Determine the [X, Y] coordinate at the center of the cell enclosing the given text.  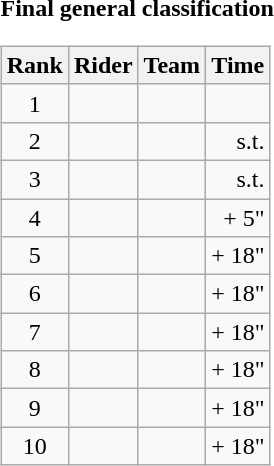
4 [34, 217]
5 [34, 256]
Team [172, 65]
8 [34, 370]
6 [34, 294]
3 [34, 179]
7 [34, 332]
1 [34, 103]
Rider [103, 65]
10 [34, 446]
Rank [34, 65]
+ 5" [238, 217]
2 [34, 141]
9 [34, 408]
Time [238, 65]
